Capture the cell that displays the provided text and extract its (x, y) central coordinate. 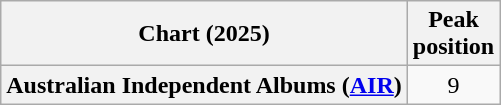
9 (453, 85)
Australian Independent Albums (AIR) (204, 85)
Chart (2025) (204, 34)
Peakposition (453, 34)
